Detect which cell encompasses the target text, then output its (X, Y) center coordinate. 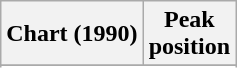
Chart (1990) (72, 34)
Peak position (189, 34)
